Determine the [x, y] coordinate at the center of the cell enclosing the given text.  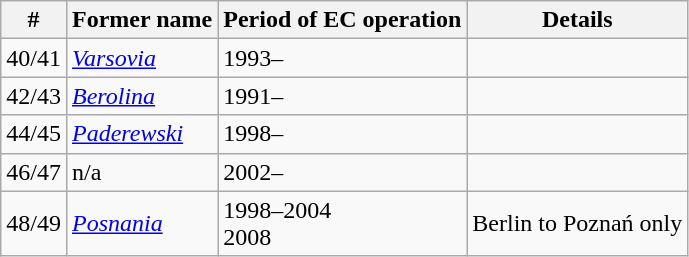
Berlin to Poznań only [578, 224]
42/43 [34, 96]
Posnania [142, 224]
40/41 [34, 58]
44/45 [34, 134]
1991– [342, 96]
1993– [342, 58]
Paderewski [142, 134]
Former name [142, 20]
48/49 [34, 224]
Berolina [142, 96]
n/a [142, 172]
1998–20042008 [342, 224]
Varsovia [142, 58]
46/47 [34, 172]
Period of EC operation [342, 20]
2002– [342, 172]
1998– [342, 134]
# [34, 20]
Details [578, 20]
